Find where the given text appears and provide that cell's center as (X, Y) coordinate. 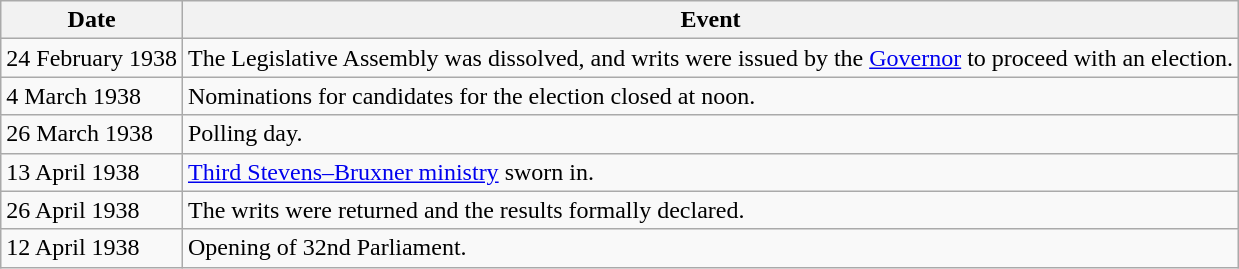
The Legislative Assembly was dissolved, and writs were issued by the Governor to proceed with an election. (710, 58)
Opening of 32nd Parliament. (710, 248)
Nominations for candidates for the election closed at noon. (710, 96)
Date (92, 20)
24 February 1938 (92, 58)
13 April 1938 (92, 172)
12 April 1938 (92, 248)
4 March 1938 (92, 96)
The writs were returned and the results formally declared. (710, 210)
Event (710, 20)
26 April 1938 (92, 210)
Polling day. (710, 134)
26 March 1938 (92, 134)
Third Stevens–Bruxner ministry sworn in. (710, 172)
